Scan for the cell matching the given text and deliver its [x, y] coordinate at center. 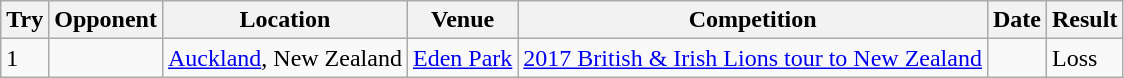
Loss [1085, 58]
Opponent [106, 20]
Venue [462, 20]
Competition [753, 20]
2017 British & Irish Lions tour to New Zealand [753, 58]
Eden Park [462, 58]
Try [25, 20]
Auckland, New Zealand [284, 58]
Result [1085, 20]
Date [1016, 20]
Location [284, 20]
1 [25, 58]
